Output the [x, y] coordinate of the center of the cell containing the given text.  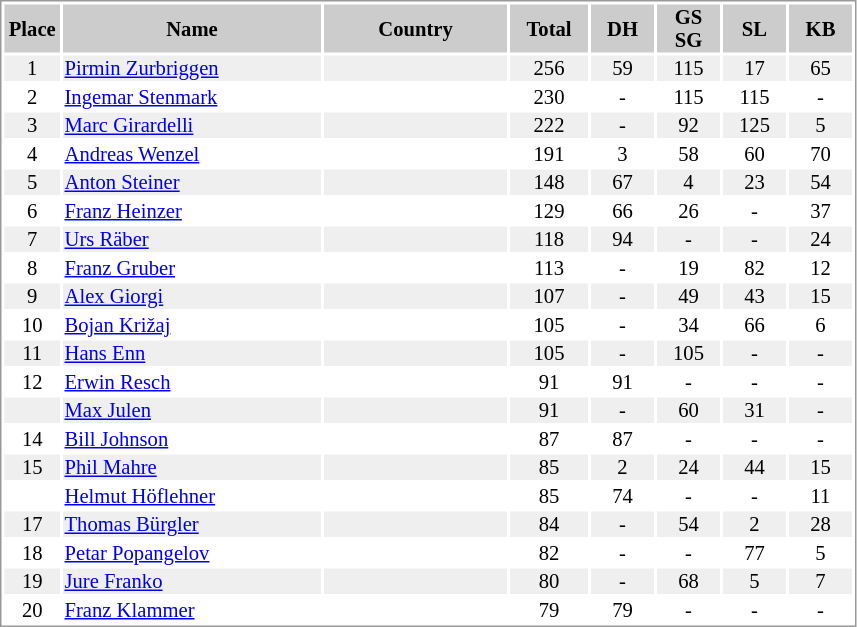
26 [688, 211]
8 [32, 268]
Urs Räber [192, 239]
230 [549, 97]
67 [622, 183]
191 [549, 154]
Erwin Resch [192, 382]
Ingemar Stenmark [192, 97]
1 [32, 69]
Petar Popangelov [192, 553]
Total [549, 28]
77 [754, 553]
49 [688, 297]
222 [549, 125]
GSSG [688, 28]
34 [688, 325]
23 [754, 183]
118 [549, 239]
14 [32, 439]
44 [754, 467]
31 [754, 411]
43 [754, 297]
28 [820, 525]
68 [688, 581]
107 [549, 297]
Name [192, 28]
Franz Klammer [192, 610]
Bill Johnson [192, 439]
Helmut Höflehner [192, 496]
Max Julen [192, 411]
20 [32, 610]
Thomas Bürgler [192, 525]
Bojan Križaj [192, 325]
129 [549, 211]
Phil Mahre [192, 467]
Franz Gruber [192, 268]
SL [754, 28]
125 [754, 125]
9 [32, 297]
DH [622, 28]
Marc Girardelli [192, 125]
18 [32, 553]
80 [549, 581]
Andreas Wenzel [192, 154]
10 [32, 325]
59 [622, 69]
Pirmin Zurbriggen [192, 69]
Hans Enn [192, 353]
65 [820, 69]
84 [549, 525]
Place [32, 28]
Country [416, 28]
148 [549, 183]
74 [622, 496]
KB [820, 28]
Anton Steiner [192, 183]
37 [820, 211]
113 [549, 268]
Franz Heinzer [192, 211]
Alex Giorgi [192, 297]
256 [549, 69]
94 [622, 239]
Jure Franko [192, 581]
70 [820, 154]
92 [688, 125]
58 [688, 154]
